Output the (X, Y) coordinate of the center of the cell containing the given text.  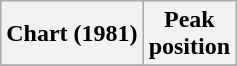
Chart (1981) (72, 34)
Peakposition (189, 34)
